Identify which cell holds the provided text, then report its (x, y) central coordinate. 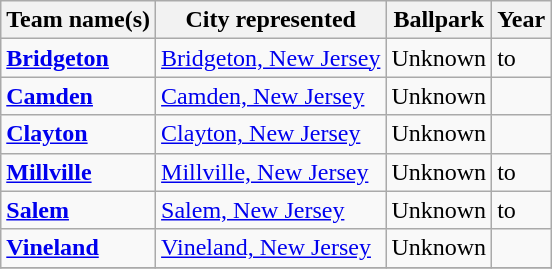
Bridgeton (78, 58)
City represented (271, 20)
Millville, New Jersey (271, 172)
Year (522, 20)
Millville (78, 172)
Clayton (78, 134)
Camden, New Jersey (271, 96)
Vineland, New Jersey (271, 248)
Bridgeton, New Jersey (271, 58)
Ballpark (439, 20)
Vineland (78, 248)
Salem (78, 210)
Clayton, New Jersey (271, 134)
Camden (78, 96)
Salem, New Jersey (271, 210)
Team name(s) (78, 20)
